Determine the [X, Y] coordinate at the center of the cell enclosing the given text.  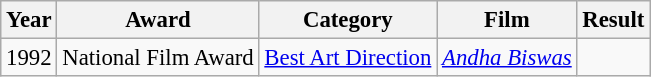
Best Art Direction [348, 58]
Category [348, 20]
Award [158, 20]
Year [29, 20]
Result [614, 20]
Andha Biswas [507, 58]
1992 [29, 58]
National Film Award [158, 58]
Film [507, 20]
